From the cell containing the given text, extract its center point as [x, y] coordinate. 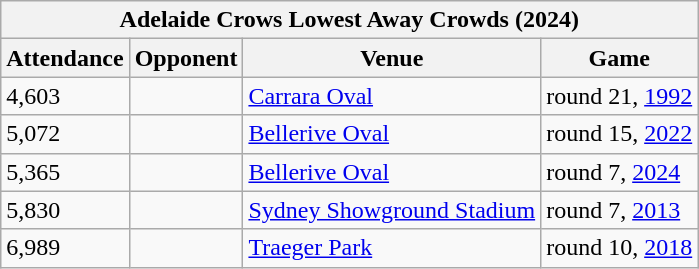
5,830 [65, 210]
Sydney Showground Stadium [392, 210]
Carrara Oval [392, 96]
Attendance [65, 58]
5,365 [65, 172]
round 7, 2024 [620, 172]
4,603 [65, 96]
Traeger Park [392, 248]
Adelaide Crows Lowest Away Crowds (2024) [350, 20]
Opponent [186, 58]
round 7, 2013 [620, 210]
Venue [392, 58]
5,072 [65, 134]
Game [620, 58]
6,989 [65, 248]
round 15, 2022 [620, 134]
round 10, 2018 [620, 248]
round 21, 1992 [620, 96]
